Search for the cell housing the specified text and yield its (X, Y) center coordinate. 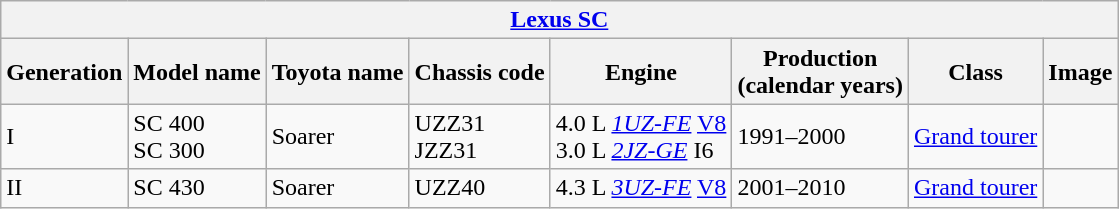
UZZ40 (480, 188)
Chassis code (480, 72)
I (64, 136)
4.3 L 3UZ-FE V8 (641, 188)
Toyota name (338, 72)
Lexus SC (560, 20)
II (64, 188)
UZZ31JZZ31 (480, 136)
Model name (197, 72)
Image (1080, 72)
Class (975, 72)
Production(calendar years) (820, 72)
SC 400SC 300 (197, 136)
4.0 L 1UZ-FE V83.0 L 2JZ-GE I6 (641, 136)
Generation (64, 72)
1991–2000 (820, 136)
2001–2010 (820, 188)
SC 430 (197, 188)
Engine (641, 72)
